Identify which cell holds the provided text, then report its (x, y) central coordinate. 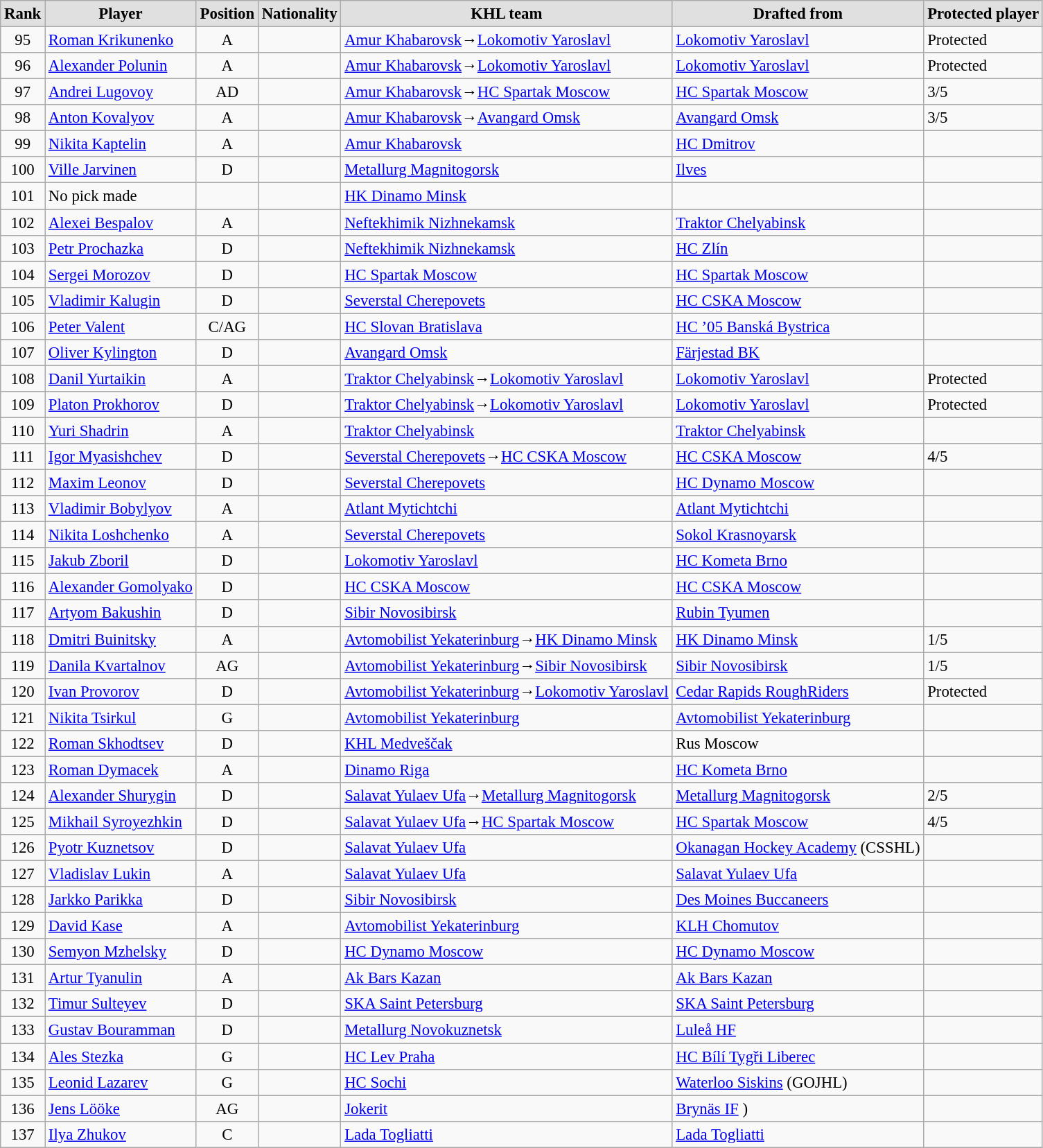
No pick made (121, 196)
Amur Khabarovsk→Avangard Omsk (507, 118)
HC Lev Praha (507, 1056)
119 (23, 666)
Avtomobilist Yekaterinburg→Lokomotiv Yaroslavl (507, 691)
99 (23, 144)
Ivan Provorov (121, 691)
97 (23, 92)
102 (23, 223)
110 (23, 430)
Färjestad BK (798, 353)
98 (23, 118)
107 (23, 353)
Dinamo Riga (507, 769)
Alexander Polunin (121, 66)
133 (23, 1030)
HC ’05 Banská Bystrica (798, 327)
Igor Myasishchev (121, 457)
Vladimir Kalugin (121, 300)
Drafted from (798, 14)
113 (23, 509)
HC Dmitrov (798, 144)
Yuri Shadrin (121, 430)
114 (23, 535)
Sokol Krasnoyarsk (798, 535)
David Kase (121, 926)
Sergei Morozov (121, 275)
115 (23, 561)
96 (23, 66)
128 (23, 900)
Danil Yurtaikin (121, 379)
132 (23, 1004)
KLH Chomutov (798, 926)
Vladislav Lukin (121, 874)
Nationality (299, 14)
122 (23, 744)
111 (23, 457)
Anton Kovalyov (121, 118)
Des Moines Buccaneers (798, 900)
Mikhail Syroyezhkin (121, 821)
129 (23, 926)
HC Slovan Bratislava (507, 327)
Okanagan Hockey Academy (CSSHL) (798, 848)
Alexander Shurygin (121, 796)
121 (23, 717)
KHL Medveščak (507, 744)
HC Bílí Tygři Liberec (798, 1056)
Artyom Bakushin (121, 614)
Luleå HF (798, 1030)
Danila Kvartalnov (121, 666)
Nikita Tsirkul (121, 717)
Roman Krikunenko (121, 40)
Rank (23, 14)
104 (23, 275)
100 (23, 170)
Nikita Kaptelin (121, 144)
125 (23, 821)
Salavat Yulaev Ufa→Metallurg Magnitogorsk (507, 796)
2/5 (983, 796)
116 (23, 587)
Salavat Yulaev Ufa→HC Spartak Moscow (507, 821)
117 (23, 614)
137 (23, 1134)
Position (227, 14)
95 (23, 40)
Platon Prokhorov (121, 405)
Artur Tyanulin (121, 978)
Avtomobilist Yekaterinburg→Sibir Novosibirsk (507, 666)
Timur Sulteyev (121, 1004)
124 (23, 796)
Ilya Zhukov (121, 1134)
135 (23, 1082)
Alexander Gomolyako (121, 587)
Ville Jarvinen (121, 170)
130 (23, 952)
112 (23, 483)
108 (23, 379)
Dmitri Buinitsky (121, 639)
Andrei Lugovoy (121, 92)
105 (23, 300)
Waterloo Siskins (GOJHL) (798, 1082)
131 (23, 978)
Severstal Cherepovets→HC CSKA Moscow (507, 457)
123 (23, 769)
120 (23, 691)
Player (121, 14)
Jarkko Parikka (121, 900)
Brynäs IF ) (798, 1108)
Ilves (798, 170)
126 (23, 848)
Nikita Loshchenko (121, 535)
Jokerit (507, 1108)
Amur Khabarovsk→HC Spartak Moscow (507, 92)
127 (23, 874)
Rubin Tyumen (798, 614)
Cedar Rapids RoughRiders (798, 691)
Pyotr Kuznetsov (121, 848)
Vladimir Bobylyov (121, 509)
134 (23, 1056)
Rus Moscow (798, 744)
Oliver Kylington (121, 353)
Semyon Mzhelsky (121, 952)
Jakub Zboril (121, 561)
Gustav Bouramman (121, 1030)
Peter Valent (121, 327)
HC Zlín (798, 248)
Protected player (983, 14)
Alexei Bespalov (121, 223)
C/AG (227, 327)
106 (23, 327)
109 (23, 405)
Roman Dymacek (121, 769)
101 (23, 196)
HC Sochi (507, 1082)
103 (23, 248)
Leonid Lazarev (121, 1082)
C (227, 1134)
118 (23, 639)
136 (23, 1108)
Maxim Leonov (121, 483)
Avtomobilist Yekaterinburg→HK Dinamo Minsk (507, 639)
AD (227, 92)
Amur Khabarovsk (507, 144)
Petr Prochazka (121, 248)
Metallurg Novokuznetsk (507, 1030)
Jens Lööke (121, 1108)
KHL team (507, 14)
Roman Skhodtsev (121, 744)
Ales Stezka (121, 1056)
